Determine the (X, Y) coordinate at the center of the cell enclosing the given text.  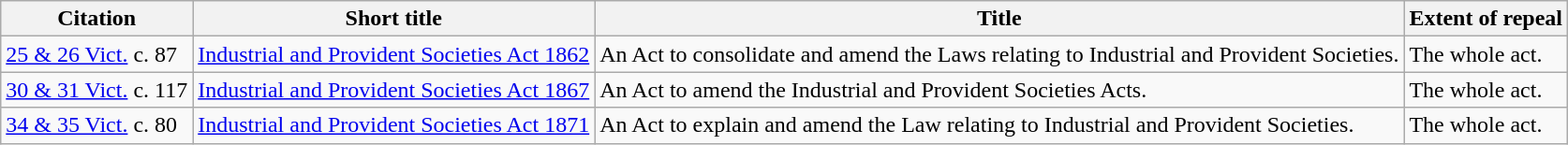
Industrial and Provident Societies Act 1867 (393, 90)
34 & 35 Vict. c. 80 (97, 125)
An Act to consolidate and amend the Laws relating to Industrial and Provident Societies. (999, 54)
25 & 26 Vict. c. 87 (97, 54)
An Act to amend the Industrial and Provident Societies Acts. (999, 90)
Industrial and Provident Societies Act 1862 (393, 54)
30 & 31 Vict. c. 117 (97, 90)
Short title (393, 19)
Citation (97, 19)
Extent of repeal (1486, 19)
An Act to explain and amend the Law relating to Industrial and Provident Societies. (999, 125)
Title (999, 19)
Industrial and Provident Societies Act 1871 (393, 125)
